Locate the cell with the specified text and output its [X, Y] center coordinate. 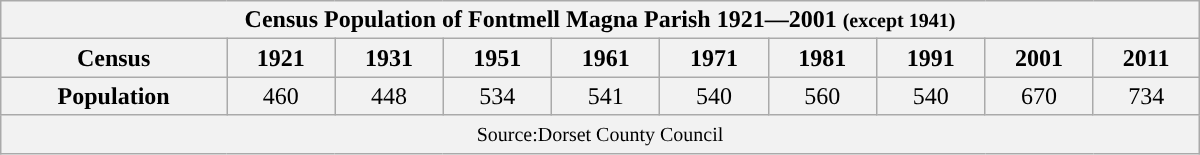
Population [114, 96]
534 [497, 96]
2011 [1146, 58]
Census Population of Fontmell Magna Parish 1921—2001 (except 1941) [600, 20]
2001 [1039, 58]
1981 [822, 58]
460 [281, 96]
1921 [281, 58]
734 [1146, 96]
1931 [389, 58]
448 [389, 96]
560 [822, 96]
Source:Dorset County Council [600, 134]
1971 [714, 58]
1961 [606, 58]
1951 [497, 58]
670 [1039, 96]
541 [606, 96]
Census [114, 58]
1991 [930, 58]
